Pinpoint the cell where the given text exists, returning its (X, Y) midpoint coordinate. 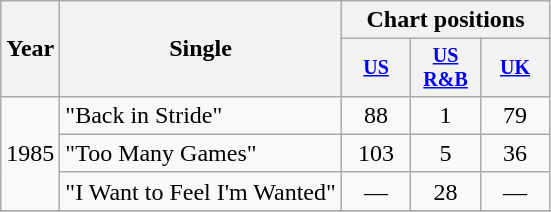
1985 (30, 153)
"Too Many Games" (201, 153)
"Back in Stride" (201, 115)
Chart positions (445, 20)
79 (514, 115)
5 (446, 153)
28 (446, 191)
Year (30, 49)
88 (376, 115)
USR&B (446, 68)
103 (376, 153)
UK (514, 68)
Single (201, 49)
"I Want to Feel I'm Wanted" (201, 191)
1 (446, 115)
36 (514, 153)
US (376, 68)
